Detect which cell encompasses the target text, then output its (x, y) center coordinate. 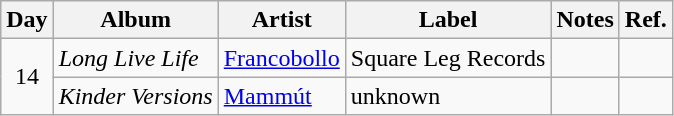
14 (27, 77)
Long Live Life (136, 58)
Square Leg Records (448, 58)
Album (136, 20)
Kinder Versions (136, 96)
Ref. (646, 20)
Label (448, 20)
Francobollo (282, 58)
Day (27, 20)
Mammút (282, 96)
Notes (585, 20)
unknown (448, 96)
Artist (282, 20)
